Provide the (x, y) coordinate of the cell's center where the given text is located.  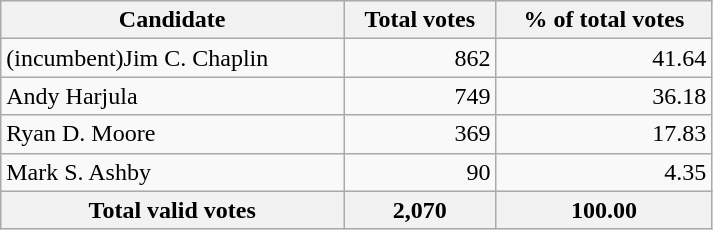
100.00 (604, 210)
Candidate (172, 20)
Mark S. Ashby (172, 172)
17.83 (604, 134)
862 (420, 58)
% of total votes (604, 20)
36.18 (604, 96)
90 (420, 172)
749 (420, 96)
Total votes (420, 20)
2,070 (420, 210)
Ryan D. Moore (172, 134)
41.64 (604, 58)
(incumbent)Jim C. Chaplin (172, 58)
4.35 (604, 172)
369 (420, 134)
Andy Harjula (172, 96)
Total valid votes (172, 210)
